Return the (X, Y) coordinate for the center point of the cell that contains the specified text.  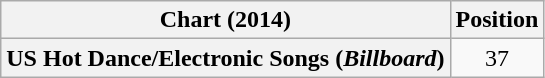
US Hot Dance/Electronic Songs (Billboard) (226, 58)
Position (497, 20)
37 (497, 58)
Chart (2014) (226, 20)
